Scan for the cell matching the given text and deliver its [X, Y] coordinate at center. 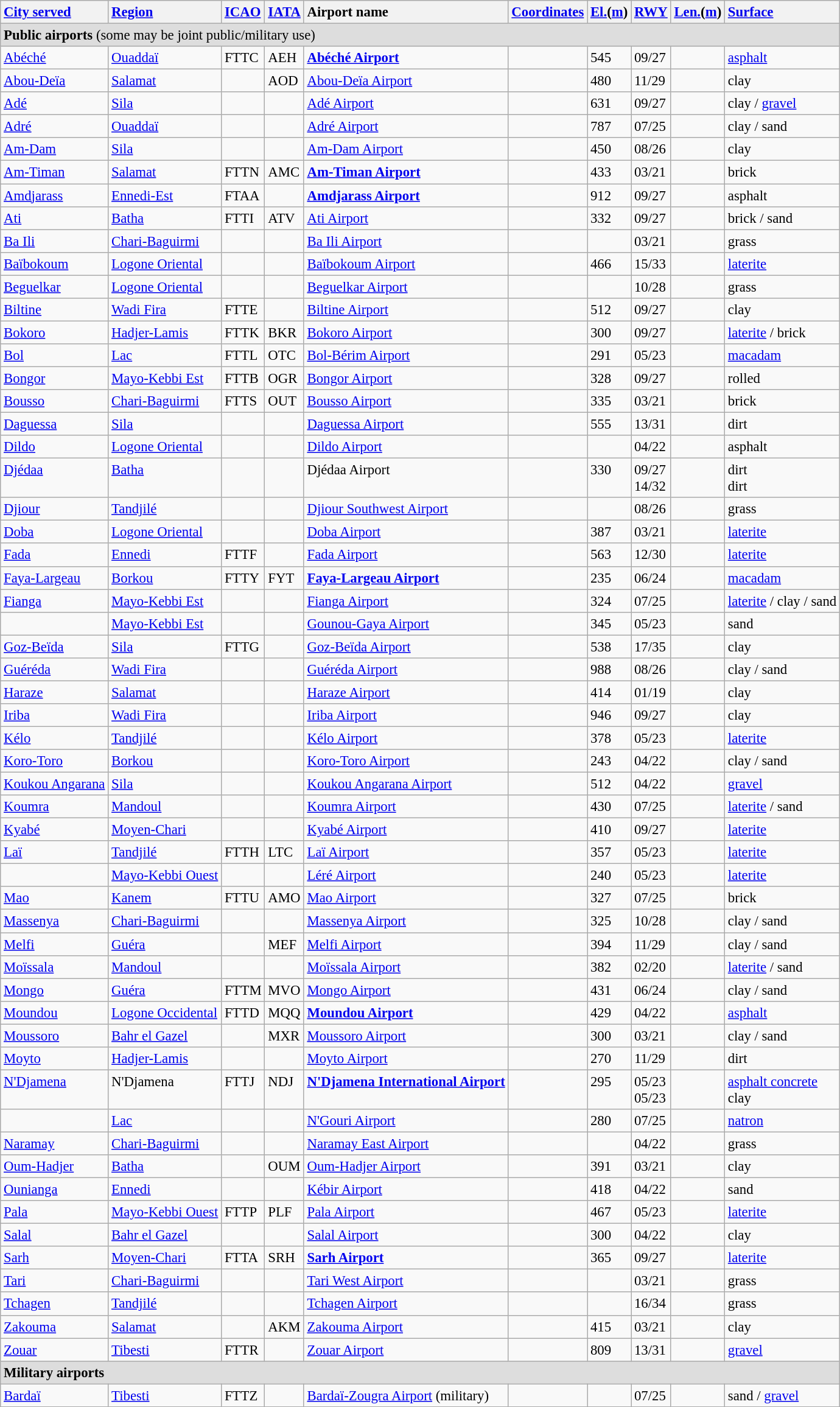
Public airports (some may be joint public/military use) [420, 35]
LTC [284, 852]
Fada Airport [406, 555]
Abéché [55, 58]
Djiour [55, 509]
AEH [284, 58]
Kébir Airport [406, 1190]
AKM [284, 1327]
Moïssala Airport [406, 967]
Moussoro Airport [406, 1036]
Adé Airport [406, 104]
FTTR [243, 1350]
394 [609, 944]
Tchagen Airport [406, 1304]
12/30 [651, 555]
Moyto [55, 1059]
Kyabé [55, 830]
FTTD [243, 1012]
MVO [284, 990]
Bokoro [55, 332]
FTTB [243, 378]
480 [609, 81]
Tari [55, 1281]
Doba Airport [406, 532]
555 [609, 424]
FTTC [243, 58]
235 [609, 578]
Bokoro Airport [406, 332]
FYT [284, 578]
Amdjarass [55, 195]
Ounianga [55, 1190]
ATV [284, 218]
Zouar [55, 1350]
BKR [284, 332]
538 [609, 647]
Zakouma [55, 1327]
291 [609, 356]
Koumra [55, 807]
Djédaa [55, 479]
Salal [55, 1235]
330 [609, 479]
Len.(m) [698, 12]
Kyabé Airport [406, 830]
PLF [284, 1212]
809 [609, 1350]
Léré Airport [406, 875]
Mao Airport [406, 898]
Goz-Beïda Airport [406, 647]
Baïbokoum [55, 264]
Airport name [406, 12]
El.(m) [609, 12]
Ba Ili [55, 241]
FTTG [243, 647]
418 [609, 1190]
OUM [284, 1167]
Daguessa Airport [406, 424]
378 [609, 738]
Coordinates [548, 12]
Bardaï-Zougra Airport (military) [406, 1395]
Adré Airport [406, 127]
FTTU [243, 898]
laterite / clay / sand [783, 601]
OGR [284, 378]
Oum-Hadjer [55, 1167]
Bol-Bérim Airport [406, 356]
332 [609, 218]
Sarh Airport [406, 1258]
270 [609, 1059]
Salal Airport [406, 1235]
Oum-Hadjer Airport [406, 1167]
Bardaï [55, 1395]
295 [609, 1090]
FTTI [243, 218]
Beguelkar Airport [406, 287]
365 [609, 1258]
Military airports [420, 1372]
Koukou Angarana Airport [406, 784]
Naramay [55, 1143]
City served [55, 12]
Goz-Beïda [55, 647]
Melfi Airport [406, 944]
466 [609, 264]
Pala Airport [406, 1212]
15/33 [651, 264]
280 [609, 1121]
FTTP [243, 1212]
FTAA [243, 195]
ICAO [243, 12]
387 [609, 532]
Mao [55, 898]
AMO [284, 898]
Biltine [55, 310]
912 [609, 195]
Abou-Deïa Airport [406, 81]
Abou-Deïa [55, 81]
328 [609, 378]
Faya-Largeau Airport [406, 578]
450 [609, 149]
Ennedi-Est [165, 195]
Doba [55, 532]
429 [609, 1012]
787 [609, 127]
431 [609, 990]
MQQ [284, 1012]
563 [609, 555]
Zakouma Airport [406, 1327]
Faya-Largeau [55, 578]
Massenya [55, 921]
17/35 [651, 647]
Koumra Airport [406, 807]
Iriba Airport [406, 715]
467 [609, 1212]
Ati [55, 218]
Fianga [55, 601]
Laï [55, 852]
Bousso [55, 401]
433 [609, 172]
Tchagen [55, 1304]
243 [609, 761]
Adré [55, 127]
Kanem [165, 898]
Guéréda [55, 670]
545 [609, 58]
asphalt concrete clay [783, 1090]
357 [609, 852]
Naramay East Airport [406, 1143]
01/19 [651, 692]
FTTY [243, 578]
Mongo [55, 990]
N'Djamena International Airport [406, 1090]
Logone Occidental [165, 1012]
414 [609, 692]
382 [609, 967]
Moundou [55, 1012]
Pala [55, 1212]
dirt dirt [783, 479]
Ati Airport [406, 218]
clay / gravel [783, 104]
Am-Dam [55, 149]
Fianga Airport [406, 601]
Kélo [55, 738]
Ba Ili Airport [406, 241]
MXR [284, 1036]
Amdjarass Airport [406, 195]
Moundou Airport [406, 1012]
Fada [55, 555]
16/34 [651, 1304]
FTTZ [243, 1395]
AMC [284, 172]
05/23 05/23 [651, 1090]
325 [609, 921]
Region [165, 12]
Guéréda Airport [406, 670]
324 [609, 601]
Koro-Toro [55, 761]
Abéché Airport [406, 58]
Koukou Angarana [55, 784]
Baïbokoum Airport [406, 264]
988 [609, 670]
IATA [284, 12]
FTTJ [243, 1090]
OUT [284, 401]
Djédaa Airport [406, 479]
Haraze [55, 692]
natron [783, 1121]
415 [609, 1327]
OTC [284, 356]
Dildo Airport [406, 447]
Haraze Airport [406, 692]
FTTA [243, 1258]
Am-Dam Airport [406, 149]
Iriba [55, 715]
430 [609, 807]
Melfi [55, 944]
Mongo Airport [406, 990]
946 [609, 715]
Koro-Toro Airport [406, 761]
335 [609, 401]
sand / gravel [783, 1395]
Am-Timan Airport [406, 172]
Adé [55, 104]
Moussoro [55, 1036]
Kélo Airport [406, 738]
410 [609, 830]
Bongor Airport [406, 378]
Zouar Airport [406, 1350]
FTTS [243, 401]
Beguelkar [55, 287]
09/27 14/32 [651, 479]
N'Gouri Airport [406, 1121]
FTTE [243, 310]
Moyto Airport [406, 1059]
Daguessa [55, 424]
240 [609, 875]
MEF [284, 944]
345 [609, 623]
Dildo [55, 447]
391 [609, 1167]
Tari West Airport [406, 1281]
FTTL [243, 356]
Massenya Airport [406, 921]
Gounou-Gaya Airport [406, 623]
Moïssala [55, 967]
NDJ [284, 1090]
FTTF [243, 555]
rolled [783, 378]
Bousso Airport [406, 401]
Bongor [55, 378]
Biltine Airport [406, 310]
Am-Timan [55, 172]
FTTN [243, 172]
631 [609, 104]
FTTH [243, 852]
laterite / brick [783, 332]
RWY [651, 12]
Djiour Southwest Airport [406, 509]
327 [609, 898]
FTTK [243, 332]
AOD [284, 81]
Sarh [55, 1258]
Surface [783, 12]
Laï Airport [406, 852]
Bol [55, 356]
FTTM [243, 990]
02/20 [651, 967]
brick / sand [783, 218]
SRH [284, 1258]
